Return the [x, y] coordinate for the center point of the cell that contains the specified text.  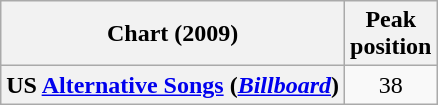
US Alternative Songs (Billboard) [173, 85]
38 [391, 85]
Chart (2009) [173, 34]
Peakposition [391, 34]
